Identify which cell holds the provided text, then report its (X, Y) central coordinate. 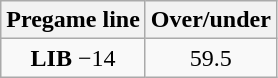
Over/under (210, 20)
59.5 (210, 58)
Pregame line (74, 20)
LIB −14 (74, 58)
